Locate the cell with the specified text and output its (x, y) center coordinate. 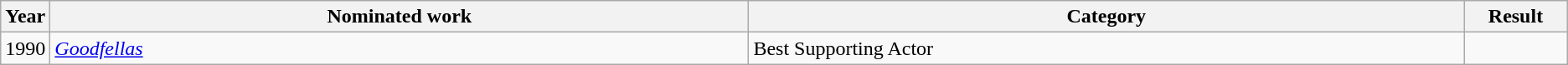
Result (1516, 17)
Best Supporting Actor (1106, 48)
Year (25, 17)
Goodfellas (400, 48)
Category (1106, 17)
1990 (25, 48)
Nominated work (400, 17)
